Pinpoint the cell where the given text exists, returning its (x, y) midpoint coordinate. 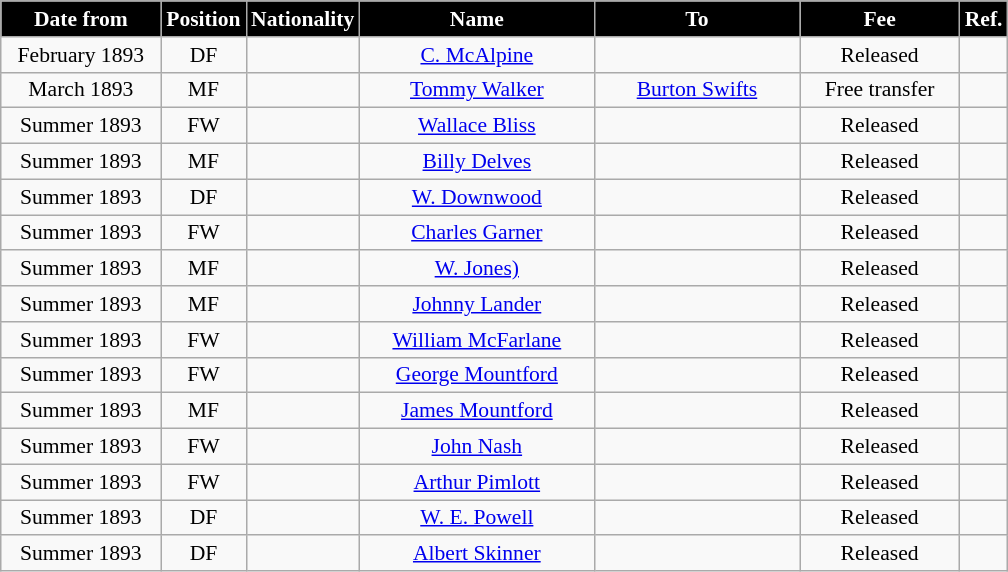
Name (476, 19)
Johnny Lander (476, 304)
W. Downwood (476, 197)
W. Jones) (476, 269)
Charles Garner (476, 233)
March 1893 (81, 90)
Ref. (984, 19)
Albert Skinner (476, 554)
George Mountford (476, 375)
Position (204, 19)
Wallace Bliss (476, 126)
Free transfer (880, 90)
Burton Swifts (696, 90)
To (696, 19)
February 1893 (81, 55)
Arthur Pimlott (476, 482)
Billy Delves (476, 162)
Date from (81, 19)
Fee (880, 19)
Tommy Walker (476, 90)
James Mountford (476, 411)
W. E. Powell (476, 518)
C. McAlpine (476, 55)
Nationality (302, 19)
John Nash (476, 447)
William McFarlane (476, 340)
